Determine the (X, Y) coordinate at the center of the cell enclosing the given text.  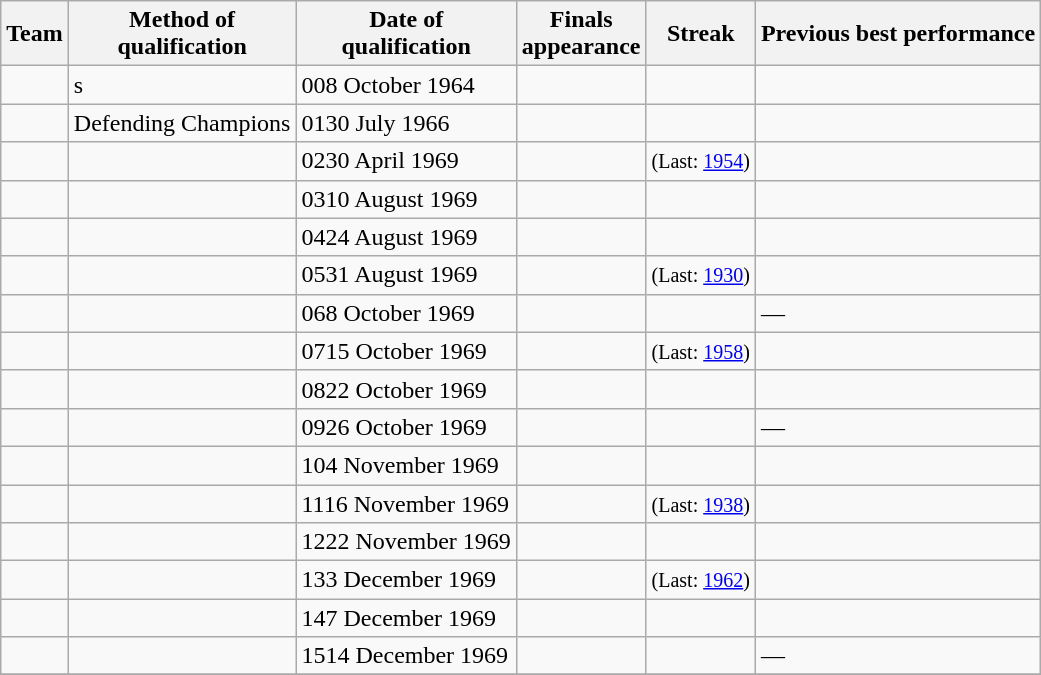
(Last: 1930) (700, 275)
1116 November 1969 (406, 503)
0230 April 1969 (406, 161)
Previous best performance (898, 34)
1514 December 1969 (406, 656)
0310 August 1969 (406, 199)
0926 October 1969 (406, 427)
0130 July 1966 (406, 123)
008 October 1964 (406, 85)
(Last: 1962) (700, 580)
104 November 1969 (406, 465)
s (182, 85)
068 October 1969 (406, 313)
0424 August 1969 (406, 237)
133 December 1969 (406, 580)
Date ofqualification (406, 34)
0531 August 1969 (406, 275)
(Last: 1938) (700, 503)
(Last: 1954) (700, 161)
0822 October 1969 (406, 389)
0715 October 1969 (406, 351)
Finalsappearance (581, 34)
Method ofqualification (182, 34)
Streak (700, 34)
1222 November 1969 (406, 542)
Defending Champions (182, 123)
147 December 1969 (406, 618)
(Last: 1958) (700, 351)
Team (35, 34)
